For the text-containing cell, return its midpoint in [X, Y] coordinate format. 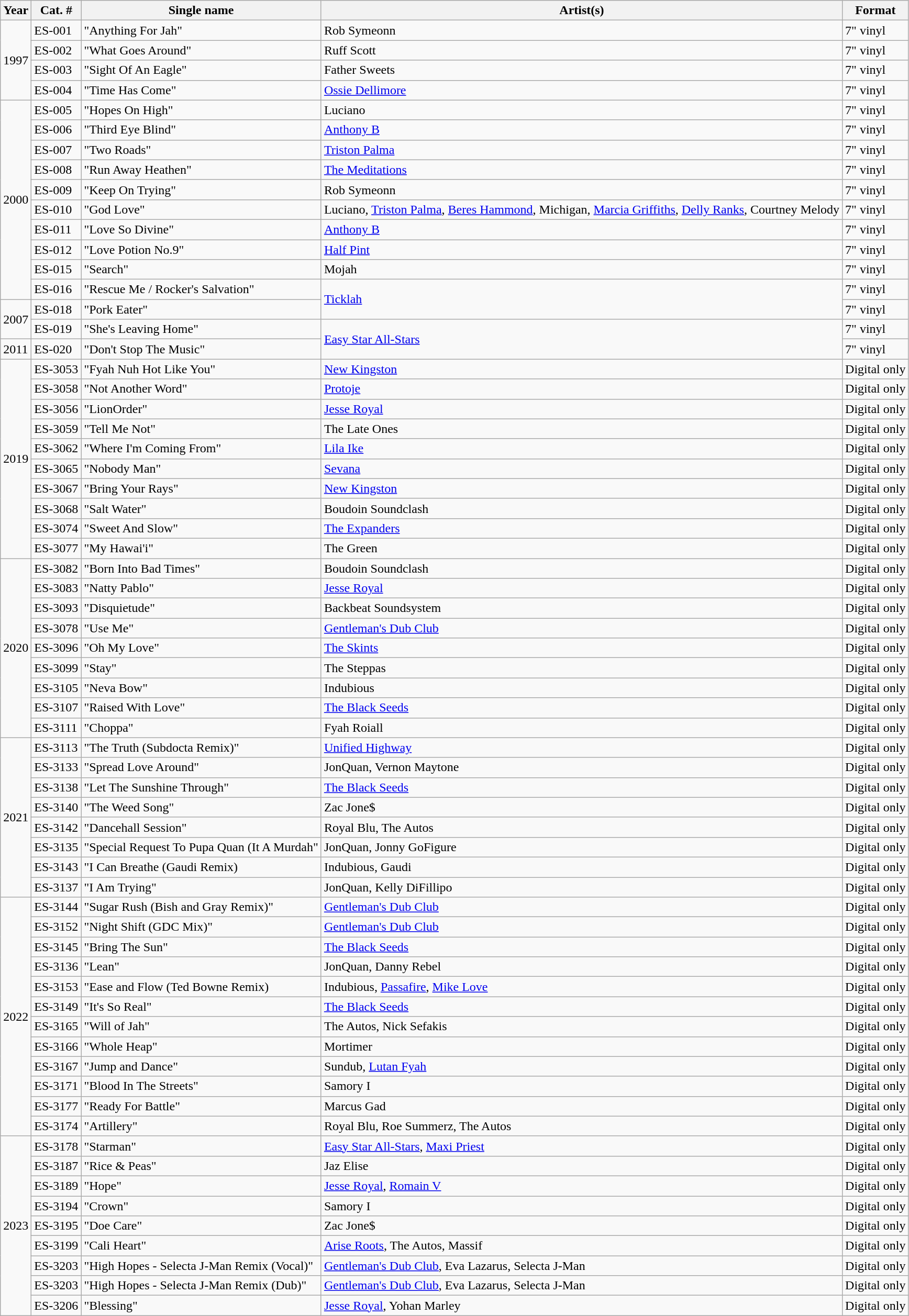
ES-007 [57, 150]
"Run Away Heathen" [201, 170]
"The Weed Song" [201, 807]
"Sugar Rush (Bish and Gray Remix)" [201, 907]
ES-3144 [57, 907]
"Search" [201, 270]
ES-3053 [57, 369]
ES-3059 [57, 429]
ES-016 [57, 289]
ES-018 [57, 309]
ES-3062 [57, 449]
2000 [16, 200]
"Dancehall Session" [201, 827]
JonQuan, Vernon Maytone [581, 767]
"Salt Water" [201, 508]
ES-004 [57, 90]
The Expanders [581, 528]
ES-3099 [57, 668]
Royal Blu, Roe Summerz, The Autos [581, 1126]
"Love So Divine" [201, 229]
ES-012 [57, 250]
"Ease and Flow (Ted Bowne Remix) [201, 987]
Luciano, Triston Palma, Beres Hammond, Michigan, Marcia Griffiths, Delly Ranks, Courtney Melody [581, 209]
ES-3149 [57, 1007]
"Special Request To Pupa Quan (It A Murdah" [201, 847]
"Don't Stop The Music" [201, 349]
"Artillery" [201, 1126]
"Not Another Word" [201, 389]
ES-3194 [57, 1206]
"Night Shift (GDC Mix)" [201, 927]
ES-015 [57, 270]
ES-011 [57, 229]
ES-3138 [57, 787]
2022 [16, 1017]
The Skints [581, 648]
"Neva Bow" [201, 688]
"She's Leaving Home" [201, 329]
Jesse Royal, Romain V [581, 1186]
1997 [16, 60]
"Anything For Jah" [201, 30]
2007 [16, 319]
"Hope" [201, 1186]
"Choppa" [201, 728]
Year [16, 10]
ES-3096 [57, 648]
Format [875, 10]
"Whole Heap" [201, 1046]
2019 [16, 459]
ES-3093 [57, 608]
Indubious [581, 688]
ES-3077 [57, 548]
Artist(s) [581, 10]
ES-010 [57, 209]
"Rescue Me / Rocker's Salvation" [201, 289]
ES-009 [57, 189]
ES-019 [57, 329]
"Jump and Dance" [201, 1066]
"Sight Of An Eagle" [201, 70]
"I Can Breathe (Gaudi Remix) [201, 867]
Triston Palma [581, 150]
ES-3056 [57, 409]
Lila Ike [581, 449]
ES-3199 [57, 1246]
"Fyah Nuh Hot Like You" [201, 369]
Marcus Gad [581, 1106]
2011 [16, 349]
"Keep On Trying" [201, 189]
JonQuan, Kelly DiFillipo [581, 887]
2023 [16, 1226]
Cat. # [57, 10]
ES-3113 [57, 748]
Indubious, Gaudi [581, 867]
"Two Roads" [201, 150]
ES-3152 [57, 927]
Ticklah [581, 299]
The Late Ones [581, 429]
"Starman" [201, 1146]
Jaz Elise [581, 1166]
"Disquietude" [201, 608]
The Green [581, 548]
JonQuan, Jonny GoFigure [581, 847]
The Steppas [581, 668]
ES-008 [57, 170]
ES-003 [57, 70]
Half Pint [581, 250]
ES-3177 [57, 1106]
"It's So Real" [201, 1007]
ES-3140 [57, 807]
Royal Blu, The Autos [581, 827]
"Where I'm Coming From" [201, 449]
ES-3142 [57, 827]
"Will of Jah" [201, 1027]
"The Truth (Subdocta Remix)" [201, 748]
ES-3105 [57, 688]
ES-3178 [57, 1146]
Fyah Roiall [581, 728]
"Use Me" [201, 628]
ES-3145 [57, 947]
Arise Roots, The Autos, Massif [581, 1246]
ES-3065 [57, 469]
Single name [201, 10]
Ruff Scott [581, 50]
"High Hopes - Selecta J-Man Remix (Vocal)" [201, 1266]
ES-3058 [57, 389]
Mortimer [581, 1046]
ES-3143 [57, 867]
Backbeat Soundsystem [581, 608]
Easy Star All-Stars, Maxi Priest [581, 1146]
"Spread Love Around" [201, 767]
Protoje [581, 389]
"Stay" [201, 668]
ES-3074 [57, 528]
ES-3165 [57, 1027]
Sevana [581, 469]
"Nobody Man" [201, 469]
Jesse Royal, Yohan Marley [581, 1306]
"Let The Sunshine Through" [201, 787]
"Bring The Sun" [201, 947]
ES-3083 [57, 588]
ES-3107 [57, 708]
"God Love" [201, 209]
ES-3195 [57, 1226]
ES-002 [57, 50]
ES-3133 [57, 767]
ES-3174 [57, 1126]
"Sweet And Slow" [201, 528]
ES-3189 [57, 1186]
"Born Into Bad Times" [201, 568]
"Ready For Battle" [201, 1106]
"High Hopes - Selecta J-Man Remix (Dub)" [201, 1286]
"Doe Care" [201, 1226]
"Oh My Love" [201, 648]
ES-3135 [57, 847]
The Meditations [581, 170]
ES-005 [57, 110]
"Rice & Peas" [201, 1166]
ES-3187 [57, 1166]
ES-3111 [57, 728]
"Blood In The Streets" [201, 1086]
"Pork Eater" [201, 309]
ES-3167 [57, 1066]
"Time Has Come" [201, 90]
Father Sweets [581, 70]
"Crown" [201, 1206]
"Tell Me Not" [201, 429]
ES-3078 [57, 628]
Easy Star All-Stars [581, 339]
ES-3171 [57, 1086]
ES-3137 [57, 887]
ES-3153 [57, 987]
"Lean" [201, 967]
ES-006 [57, 130]
ES-3206 [57, 1306]
"I Am Trying" [201, 887]
Unified Highway [581, 748]
"Bring Your Rays" [201, 488]
"Hopes On High" [201, 110]
ES-3067 [57, 488]
ES-020 [57, 349]
"LionOrder" [201, 409]
2021 [16, 817]
"My Hawai'i" [201, 548]
ES-3068 [57, 508]
"What Goes Around" [201, 50]
ES-3166 [57, 1046]
"Third Eye Blind" [201, 130]
"Blessing" [201, 1306]
Luciano [581, 110]
Mojah [581, 270]
JonQuan, Danny Rebel [581, 967]
The Autos, Nick Sefakis [581, 1027]
ES-001 [57, 30]
ES-3136 [57, 967]
2020 [16, 648]
Ossie Dellimore [581, 90]
ES-3082 [57, 568]
"Raised With Love" [201, 708]
"Cali Heart" [201, 1246]
Sundub, Lutan Fyah [581, 1066]
"Love Potion No.9" [201, 250]
Indubious, Passafire, Mike Love [581, 987]
"Natty Pablo" [201, 588]
